Scan for the cell matching the given text and deliver its (x, y) coordinate at center. 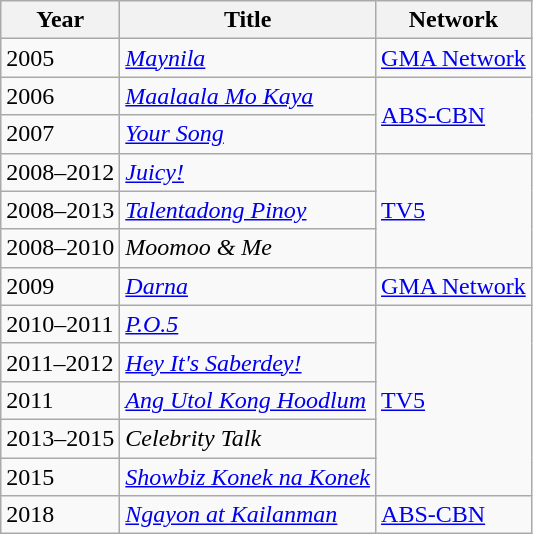
Hey It's Saberdey! (248, 362)
Maynila (248, 58)
2008–2013 (60, 210)
Ngayon at Kailanman (248, 515)
Moomoo & Me (248, 248)
Your Song (248, 134)
2013–2015 (60, 438)
2005 (60, 58)
P.O.5 (248, 324)
2008–2012 (60, 172)
Darna (248, 286)
2009 (60, 286)
2011 (60, 400)
2008–2010 (60, 248)
2010–2011 (60, 324)
Year (60, 20)
2007 (60, 134)
Maalaala Mo Kaya (248, 96)
Celebrity Talk (248, 438)
2006 (60, 96)
Juicy! (248, 172)
2011–2012 (60, 362)
Title (248, 20)
Network (454, 20)
Talentadong Pinoy (248, 210)
2015 (60, 477)
Ang Utol Kong Hoodlum (248, 400)
2018 (60, 515)
Showbiz Konek na Konek (248, 477)
